Determine the (X, Y) coordinate at the center of the cell enclosing the given text.  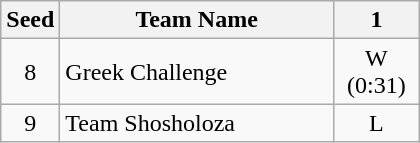
Seed (30, 20)
Team Shosholoza (197, 123)
8 (30, 72)
1 (376, 20)
Team Name (197, 20)
9 (30, 123)
Greek Challenge (197, 72)
L (376, 123)
W (0:31) (376, 72)
